Extract the [X, Y] coordinate from the center of the cell holding the provided text.  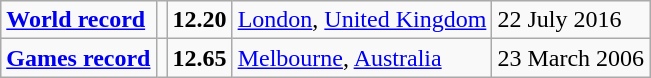
12.65 [200, 58]
22 July 2016 [571, 20]
Melbourne, Australia [362, 58]
World record [78, 20]
Games record [78, 58]
London, United Kingdom [362, 20]
23 March 2006 [571, 58]
12.20 [200, 20]
